From the cell containing the given text, extract its center point as [X, Y] coordinate. 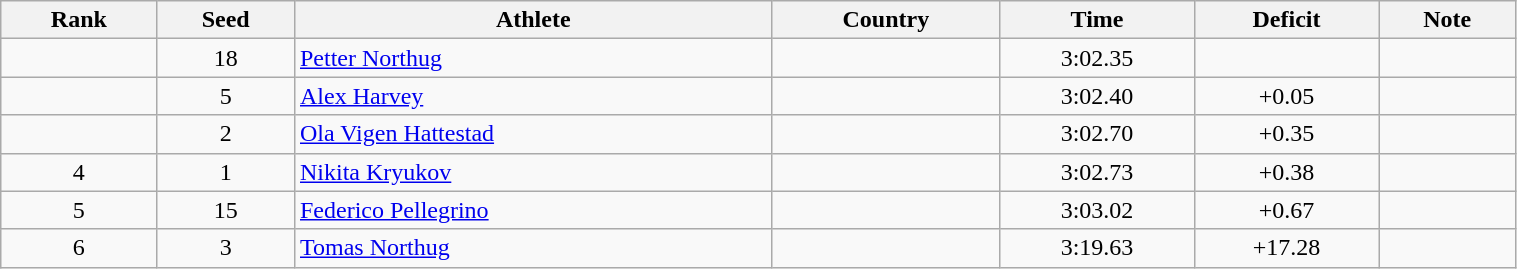
Note [1447, 20]
Time [1098, 20]
3:19.63 [1098, 248]
18 [226, 58]
3:02.73 [1098, 172]
4 [79, 172]
+0.05 [1287, 96]
3:03.02 [1098, 210]
Rank [79, 20]
Ola Vigen Hattestad [533, 134]
+0.35 [1287, 134]
Athlete [533, 20]
Alex Harvey [533, 96]
3:02.35 [1098, 58]
+0.38 [1287, 172]
+0.67 [1287, 210]
Nikita Kryukov [533, 172]
Tomas Northug [533, 248]
6 [79, 248]
15 [226, 210]
+17.28 [1287, 248]
3 [226, 248]
Seed [226, 20]
2 [226, 134]
3:02.40 [1098, 96]
Federico Pellegrino [533, 210]
3:02.70 [1098, 134]
1 [226, 172]
Deficit [1287, 20]
Petter Northug [533, 58]
Country [886, 20]
